Return the (x, y) coordinate for the center point of the cell that contains the specified text.  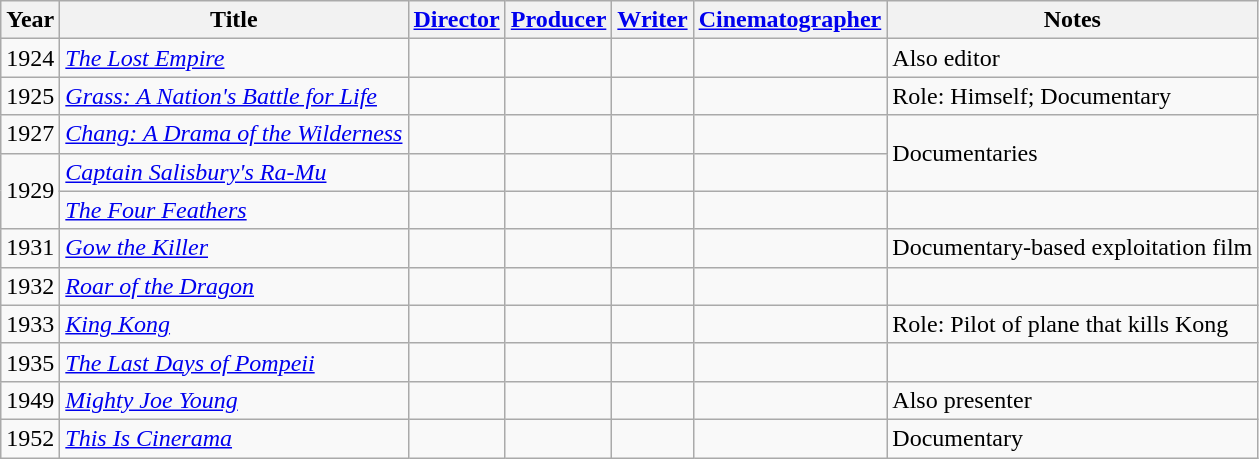
Cinematographer (790, 20)
The Lost Empire (234, 58)
Documentary-based exploitation film (1072, 248)
1952 (30, 438)
1949 (30, 400)
Title (234, 20)
1927 (30, 134)
Documentary (1072, 438)
1931 (30, 248)
1925 (30, 96)
Captain Salisbury's Ra-Mu (234, 172)
Also editor (1072, 58)
1924 (30, 58)
Producer (558, 20)
Year (30, 20)
Role: Pilot of plane that kills Kong (1072, 324)
Writer (652, 20)
Role: Himself; Documentary (1072, 96)
The Four Feathers (234, 210)
Gow the Killer (234, 248)
Chang: A Drama of the Wilderness (234, 134)
Documentaries (1072, 153)
1932 (30, 286)
Grass: A Nation's Battle for Life (234, 96)
Notes (1072, 20)
The Last Days of Pompeii (234, 362)
Mighty Joe Young (234, 400)
1935 (30, 362)
This Is Cinerama (234, 438)
Roar of the Dragon (234, 286)
1933 (30, 324)
Also presenter (1072, 400)
Director (456, 20)
King Kong (234, 324)
1929 (30, 191)
